From the cell containing the given text, extract its center point as (X, Y) coordinate. 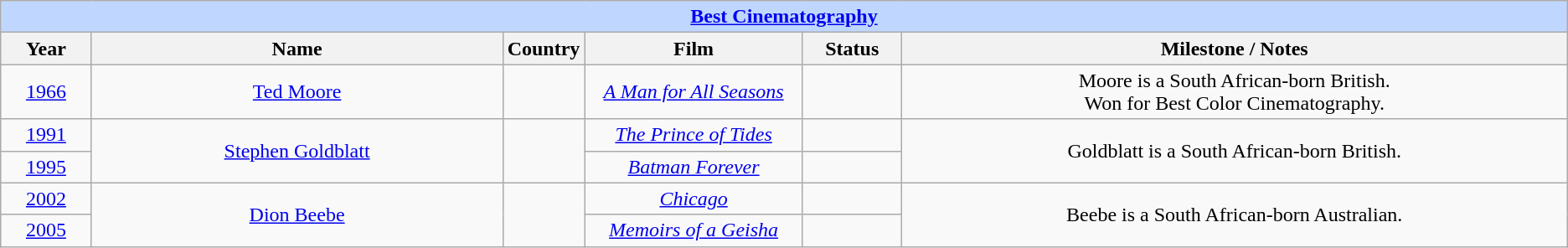
Moore is a South African-born British.Won for Best Color Cinematography. (1235, 92)
1995 (46, 167)
Memoirs of a Geisha (694, 230)
Milestone / Notes (1235, 49)
Film (694, 49)
Name (297, 49)
Beebe is a South African-born Australian. (1235, 214)
Best Cinematography (784, 17)
A Man for All Seasons (694, 92)
Dion Beebe (297, 214)
Batman Forever (694, 167)
The Prince of Tides (694, 135)
Year (46, 49)
Status (852, 49)
1991 (46, 135)
2002 (46, 199)
2005 (46, 230)
Country (544, 49)
Chicago (694, 199)
Ted Moore (297, 92)
Goldblatt is a South African-born British. (1235, 151)
Stephen Goldblatt (297, 151)
1966 (46, 92)
